Capture the cell that displays the provided text and extract its (x, y) central coordinate. 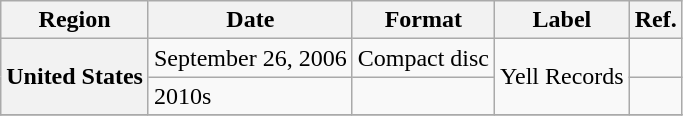
September 26, 2006 (250, 58)
Label (562, 20)
United States (75, 77)
Compact disc (423, 58)
Ref. (656, 20)
Yell Records (562, 77)
Format (423, 20)
Date (250, 20)
2010s (250, 96)
Region (75, 20)
